From the cell containing the given text, extract its center point as (X, Y) coordinate. 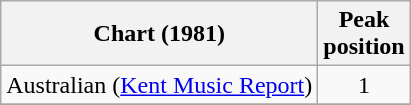
Peakposition (364, 34)
1 (364, 85)
Chart (1981) (160, 34)
Australian (Kent Music Report) (160, 85)
